Scan for the cell matching the given text and deliver its [x, y] coordinate at center. 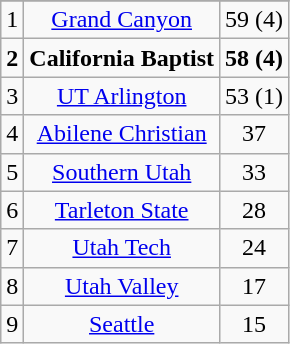
5 [12, 172]
9 [12, 324]
58 (4) [254, 58]
7 [12, 248]
53 (1) [254, 96]
24 [254, 248]
37 [254, 134]
Southern Utah [122, 172]
Utah Tech [122, 248]
1 [12, 20]
Utah Valley [122, 286]
8 [12, 286]
4 [12, 134]
3 [12, 96]
Abilene Christian [122, 134]
17 [254, 286]
California Baptist [122, 58]
Seattle [122, 324]
2 [12, 58]
UT Arlington [122, 96]
Grand Canyon [122, 20]
Tarleton State [122, 210]
59 (4) [254, 20]
28 [254, 210]
15 [254, 324]
6 [12, 210]
33 [254, 172]
